Output the [X, Y] coordinate of the center of the cell containing the given text.  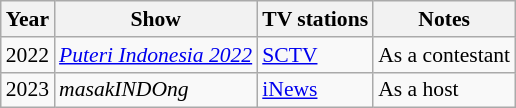
TV stations [315, 19]
2022 [28, 55]
Notes [444, 19]
masakINDOng [156, 90]
2023 [28, 90]
Show [156, 19]
As a contestant [444, 55]
As a host [444, 90]
SCTV [315, 55]
Year [28, 19]
iNews [315, 90]
Puteri Indonesia 2022 [156, 55]
